Output the [x, y] coordinate of the center of the cell containing the given text.  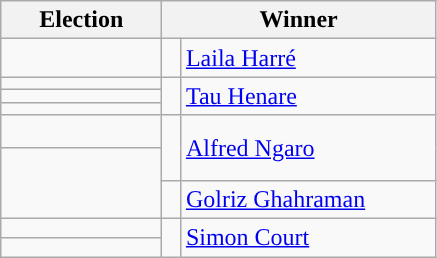
Winner [299, 20]
Golriz Ghahraman [308, 200]
Simon Court [308, 238]
Alfred Ngaro [308, 148]
Election [82, 20]
Tau Henare [308, 96]
Laila Harré [308, 58]
